Pinpoint the cell where the given text exists, returning its (x, y) midpoint coordinate. 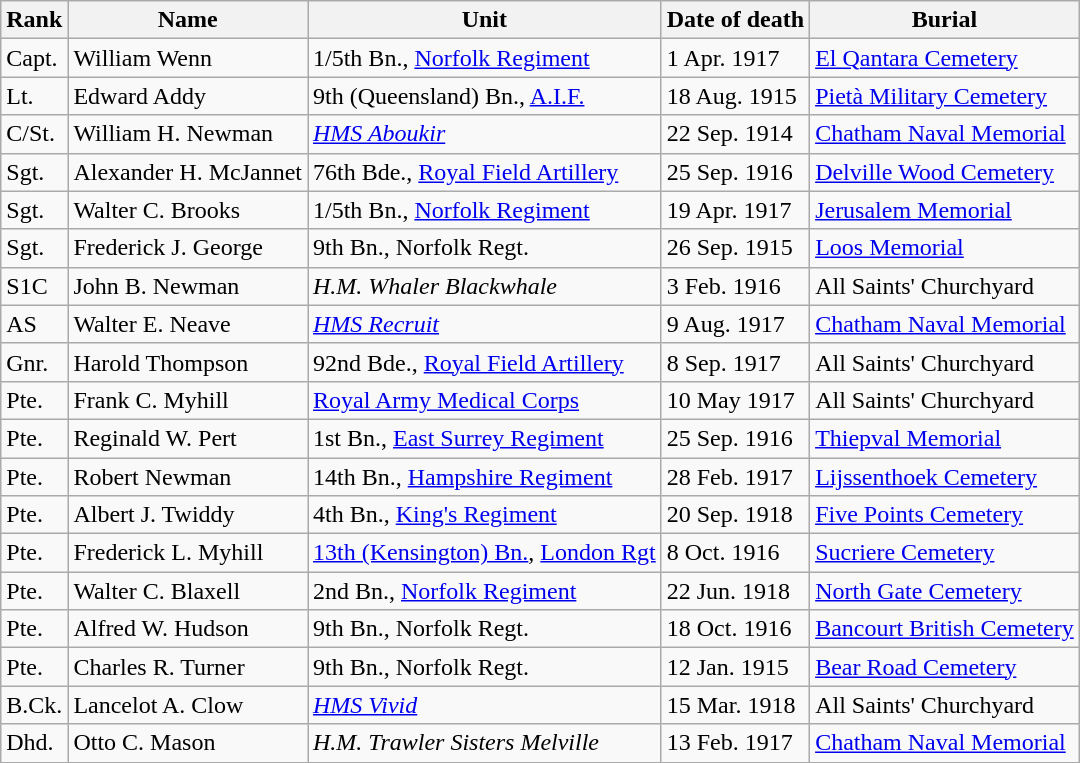
S1C (34, 286)
13th (Kensington) Bn., London Rgt (485, 553)
18 Oct. 1916 (735, 629)
HMS Recruit (485, 324)
Lt. (34, 96)
B.Ck. (34, 705)
Robert Newman (188, 477)
Burial (945, 20)
Edward Addy (188, 96)
Sucriere Cemetery (945, 553)
Dhd. (34, 743)
Harold Thompson (188, 362)
H.M. Trawler Sisters Melville (485, 743)
Otto C. Mason (188, 743)
Date of death (735, 20)
Lancelot A. Clow (188, 705)
Frederick J. George (188, 248)
John B. Newman (188, 286)
Loos Memorial (945, 248)
HMS Vivid (485, 705)
Thiepval Memorial (945, 438)
C/St. (34, 134)
3 Feb. 1916 (735, 286)
H.M. Whaler Blackwhale (485, 286)
Walter E. Neave (188, 324)
Name (188, 20)
20 Sep. 1918 (735, 515)
Capt. (34, 58)
Frank C. Myhill (188, 400)
1 Apr. 1917 (735, 58)
Delville Wood Cemetery (945, 172)
14th Bn., Hampshire Regiment (485, 477)
Rank (34, 20)
15 Mar. 1918 (735, 705)
28 Feb. 1917 (735, 477)
76th Bde., Royal Field Artillery (485, 172)
2nd Bn., Norfolk Regiment (485, 591)
9th (Queensland) Bn., A.I.F. (485, 96)
19 Apr. 1917 (735, 210)
Bear Road Cemetery (945, 667)
Pietà Military Cemetery (945, 96)
Unit (485, 20)
Jerusalem Memorial (945, 210)
8 Sep. 1917 (735, 362)
Walter C. Brooks (188, 210)
Alfred W. Hudson (188, 629)
12 Jan. 1915 (735, 667)
1st Bn., East Surrey Regiment (485, 438)
Bancourt British Cemetery (945, 629)
Five Points Cemetery (945, 515)
HMS Aboukir (485, 134)
Albert J. Twiddy (188, 515)
22 Sep. 1914 (735, 134)
Lijssenthoek Cemetery (945, 477)
Frederick L. Myhill (188, 553)
10 May 1917 (735, 400)
26 Sep. 1915 (735, 248)
92nd Bde., Royal Field Artillery (485, 362)
8 Oct. 1916 (735, 553)
Gnr. (34, 362)
William Wenn (188, 58)
Royal Army Medical Corps (485, 400)
18 Aug. 1915 (735, 96)
9 Aug. 1917 (735, 324)
4th Bn., King's Regiment (485, 515)
Charles R. Turner (188, 667)
13 Feb. 1917 (735, 743)
Alexander H. McJannet (188, 172)
Reginald W. Pert (188, 438)
El Qantara Cemetery (945, 58)
22 Jun. 1918 (735, 591)
AS (34, 324)
William H. Newman (188, 134)
Walter C. Blaxell (188, 591)
North Gate Cemetery (945, 591)
